Provide the (x, y) coordinate of the cell's center where the given text is located.  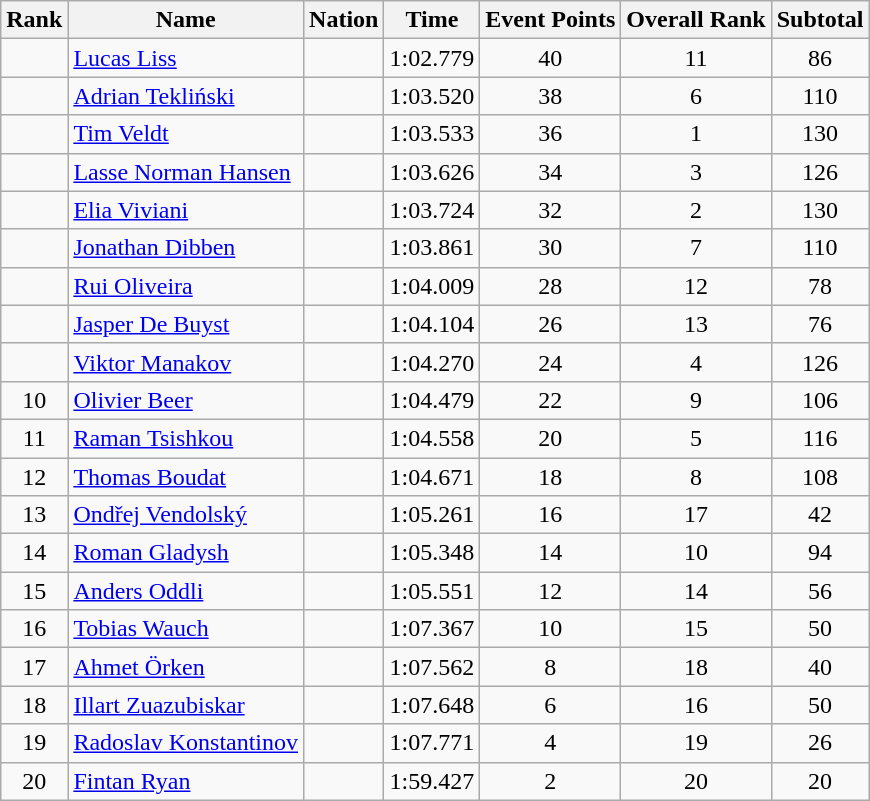
1:04.270 (432, 362)
9 (696, 400)
Event Points (550, 20)
28 (550, 286)
1:03.626 (432, 172)
1:03.724 (432, 210)
1:59.427 (432, 781)
30 (550, 248)
Radoslav Konstantinov (186, 743)
1:05.348 (432, 553)
56 (820, 591)
1:07.771 (432, 743)
Rui Oliveira (186, 286)
1:07.367 (432, 629)
1:07.562 (432, 667)
Name (186, 20)
1:04.009 (432, 286)
Jonathan Dibben (186, 248)
Raman Tsishkou (186, 438)
1:05.551 (432, 591)
34 (550, 172)
Time (432, 20)
Anders Oddli (186, 591)
Roman Gladysh (186, 553)
1:03.533 (432, 134)
1:03.520 (432, 96)
Fintan Ryan (186, 781)
76 (820, 324)
Jasper De Buyst (186, 324)
3 (696, 172)
Lucas Liss (186, 58)
Tim Veldt (186, 134)
86 (820, 58)
108 (820, 477)
1:05.261 (432, 515)
Ahmet Örken (186, 667)
Lasse Norman Hansen (186, 172)
Olivier Beer (186, 400)
106 (820, 400)
78 (820, 286)
1:07.648 (432, 705)
Tobias Wauch (186, 629)
Elia Viviani (186, 210)
24 (550, 362)
38 (550, 96)
Overall Rank (696, 20)
1:04.479 (432, 400)
1:02.779 (432, 58)
Illart Zuazubiskar (186, 705)
Adrian Tekliński (186, 96)
1 (696, 134)
Ondřej Vendolský (186, 515)
Rank (34, 20)
94 (820, 553)
116 (820, 438)
36 (550, 134)
42 (820, 515)
1:04.104 (432, 324)
22 (550, 400)
Viktor Manakov (186, 362)
32 (550, 210)
Subtotal (820, 20)
7 (696, 248)
1:03.861 (432, 248)
5 (696, 438)
Thomas Boudat (186, 477)
1:04.558 (432, 438)
Nation (344, 20)
1:04.671 (432, 477)
